Determine the (X, Y) coordinate at the center of the cell enclosing the given text.  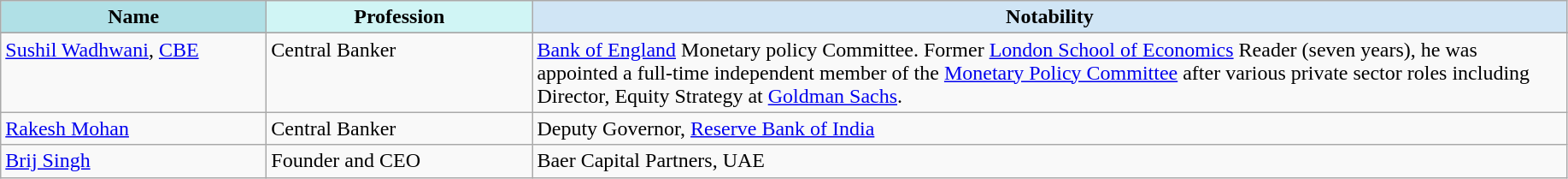
Notability (1049, 17)
Sushil Wadhwani, CBE (133, 73)
Rakesh Mohan (133, 128)
Profession (400, 17)
Name (133, 17)
Deputy Governor, Reserve Bank of India (1049, 128)
Brij Singh (133, 161)
Founder and CEO (400, 161)
Baer Capital Partners, UAE (1049, 161)
